For the text-containing cell, return its midpoint in (X, Y) coordinate format. 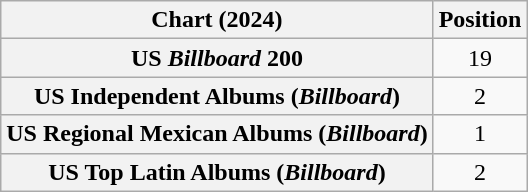
Chart (2024) (217, 20)
Position (480, 20)
1 (480, 134)
US Billboard 200 (217, 58)
19 (480, 58)
US Top Latin Albums (Billboard) (217, 172)
US Regional Mexican Albums (Billboard) (217, 134)
US Independent Albums (Billboard) (217, 96)
